From the cell containing the given text, extract its center point as [X, Y] coordinate. 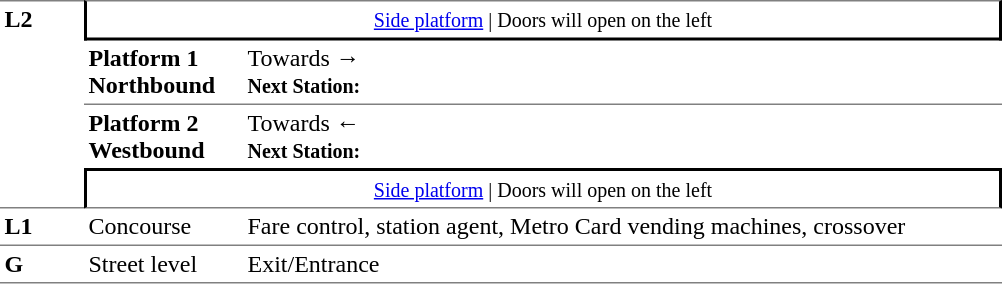
Towards ← Next Station: [622, 136]
Fare control, station agent, Metro Card vending machines, crossover [622, 226]
G [42, 264]
Towards → Next Station: [622, 72]
Exit/Entrance [622, 264]
Street level [164, 264]
Platform 2Westbound [164, 136]
Platform 1Northbound [164, 72]
L2 [42, 104]
L1 [42, 226]
Concourse [164, 226]
